Locate the cell with the specified text and output its [X, Y] center coordinate. 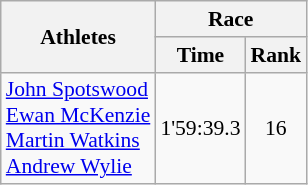
Time [200, 55]
1'59:39.3 [200, 128]
16 [276, 128]
Race [230, 19]
Athletes [78, 36]
John SpotswoodEwan McKenzieMartin WatkinsAndrew Wylie [78, 128]
Rank [276, 55]
